Extract the (x, y) coordinate from the center of the cell holding the provided text.  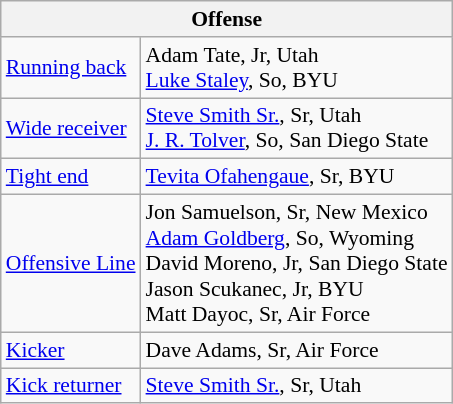
Kicker (71, 350)
Tight end (71, 177)
Dave Adams, Sr, Air Force (297, 350)
Tevita Ofahengaue, Sr, BYU (297, 177)
Jon Samuelson, Sr, New MexicoAdam Goldberg, So, WyomingDavid Moreno, Jr, San Diego StateJason Scukanec, Jr, BYUMatt Dayoc, Sr, Air Force (297, 264)
Wide receiver (71, 128)
Steve Smith Sr., Sr, Utah (297, 386)
Running back (71, 68)
Steve Smith Sr., Sr, UtahJ. R. Tolver, So, San Diego State (297, 128)
Offensive Line (71, 264)
Adam Tate, Jr, UtahLuke Staley, So, BYU (297, 68)
Kick returner (71, 386)
Offense (227, 19)
